Locate the cell with the specified text and output its (x, y) center coordinate. 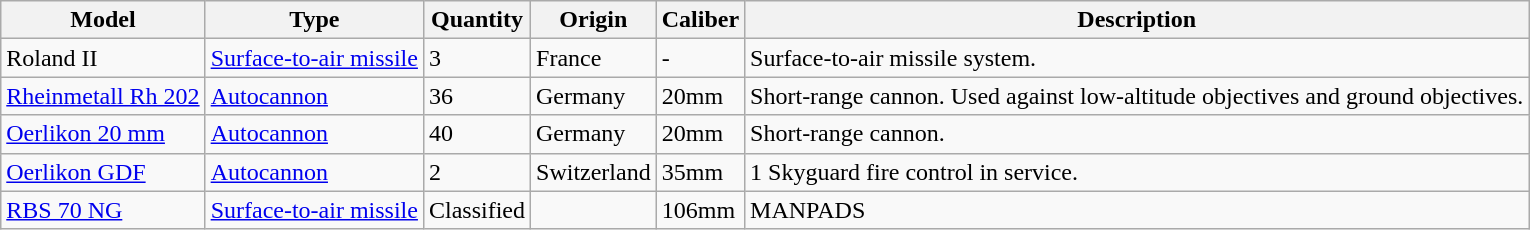
35mm (700, 172)
Model (103, 20)
106mm (700, 210)
France (594, 58)
Switzerland (594, 172)
Short-range cannon. Used against low-altitude objectives and ground objectives. (1137, 96)
40 (476, 134)
Oerlikon 20 mm (103, 134)
Description (1137, 20)
3 (476, 58)
Type (314, 20)
Roland II (103, 58)
Rheinmetall Rh 202 (103, 96)
36 (476, 96)
Short-range cannon. (1137, 134)
RBS 70 NG (103, 210)
Origin (594, 20)
Oerlikon GDF (103, 172)
Caliber (700, 20)
Surface-to-air missile system. (1137, 58)
2 (476, 172)
MANPADS (1137, 210)
1 Skyguard fire control in service. (1137, 172)
- (700, 58)
Classified (476, 210)
Quantity (476, 20)
